For the text-containing cell, return its midpoint in (X, Y) coordinate format. 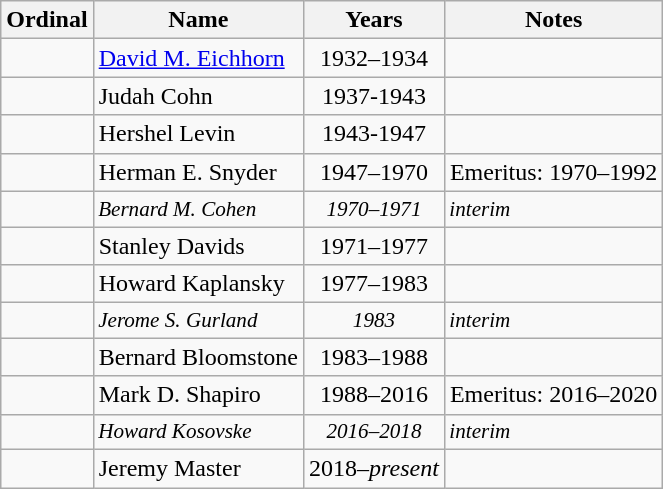
1943-1947 (374, 134)
1971–1977 (374, 245)
David M. Eichhorn (198, 58)
Judah Cohn (198, 96)
Howard Kaplansky (198, 284)
1932–1934 (374, 58)
Bernard Bloomstone (198, 357)
Stanley Davids (198, 245)
2016–2018 (374, 432)
1983–1988 (374, 357)
1983 (374, 320)
Mark D. Shapiro (198, 395)
2018–present (374, 469)
Bernard M. Cohen (198, 208)
1947–1970 (374, 172)
Ordinal (47, 20)
Jerome S. Gurland (198, 320)
1937-1943 (374, 96)
Hershel Levin (198, 134)
Name (198, 20)
Emeritus: 2016–2020 (553, 395)
1977–1983 (374, 284)
1970–1971 (374, 208)
Notes (553, 20)
Howard Kosovske (198, 432)
Emeritus: 1970–1992 (553, 172)
Jeremy Master (198, 469)
Herman E. Snyder (198, 172)
Years (374, 20)
1988–2016 (374, 395)
